Return the (x, y) coordinate for the center point of the cell that contains the specified text.  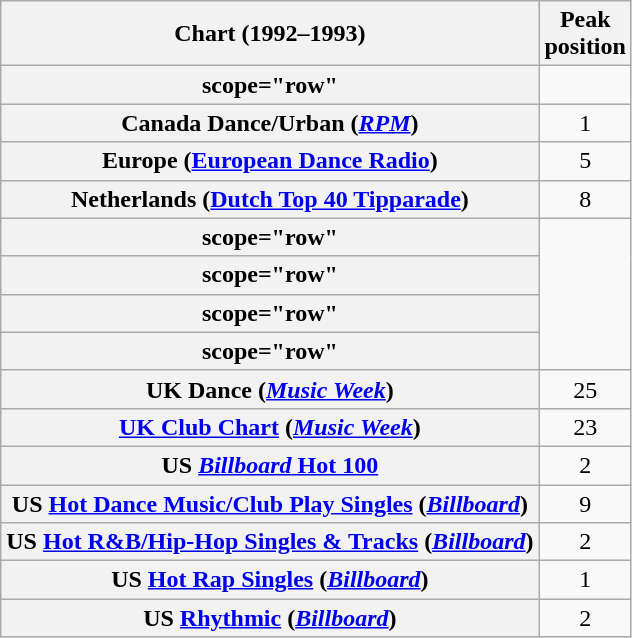
US Hot Rap Singles (Billboard) (270, 580)
Netherlands (Dutch Top 40 Tipparade) (270, 199)
8 (585, 199)
US Hot Dance Music/Club Play Singles (Billboard) (270, 503)
UK Dance (Music Week) (270, 389)
Europe (European Dance Radio) (270, 161)
25 (585, 389)
Chart (1992–1993) (270, 34)
US Hot R&B/Hip-Hop Singles & Tracks (Billboard) (270, 542)
Peakposition (585, 34)
Canada Dance/Urban (RPM) (270, 123)
5 (585, 161)
US Billboard Hot 100 (270, 465)
9 (585, 503)
UK Club Chart (Music Week) (270, 427)
US Rhythmic (Billboard) (270, 618)
23 (585, 427)
